Scan for the cell matching the given text and deliver its (x, y) coordinate at center. 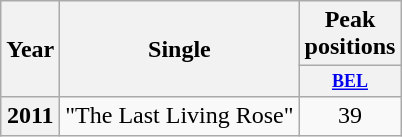
BEL (350, 82)
Year (30, 49)
Peak positions (350, 34)
"The Last Living Rose" (180, 116)
Single (180, 49)
39 (350, 116)
2011 (30, 116)
